Pinpoint the cell where the given text exists, returning its [x, y] midpoint coordinate. 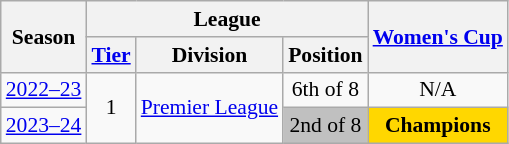
2022–23 [44, 90]
Division [210, 55]
N/A [438, 90]
Tier [110, 55]
1 [110, 108]
Women's Cup [438, 36]
League [226, 19]
Premier League [210, 108]
6th of 8 [325, 90]
2nd of 8 [325, 126]
Position [325, 55]
Season [44, 36]
2023–24 [44, 126]
Champions [438, 126]
